Return [x, y] of the center of cell containing provided text 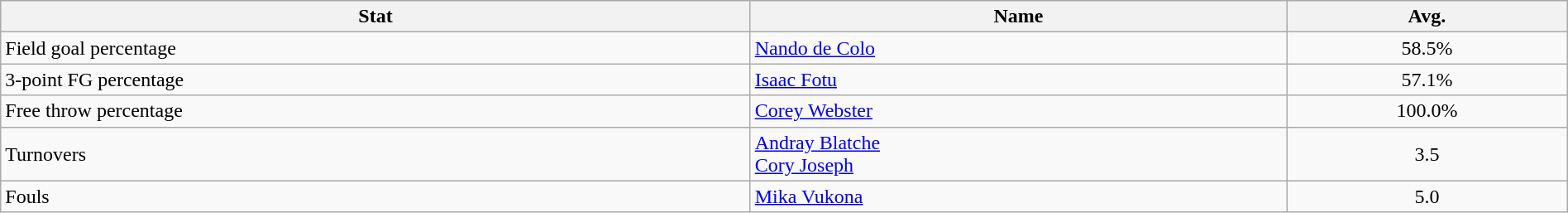
58.5% [1427, 48]
Nando de Colo [1018, 48]
3-point FG percentage [375, 80]
Andray Blatche Cory Joseph [1018, 154]
Turnovers [375, 154]
Name [1018, 17]
Field goal percentage [375, 48]
Free throw percentage [375, 111]
Corey Webster [1018, 111]
Avg. [1427, 17]
57.1% [1427, 80]
Mika Vukona [1018, 196]
5.0 [1427, 196]
Stat [375, 17]
100.0% [1427, 111]
Fouls [375, 196]
3.5 [1427, 154]
Isaac Fotu [1018, 80]
